Return the (X, Y) coordinate for the center point of the cell that contains the specified text.  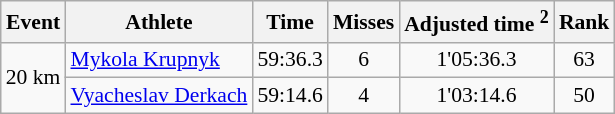
1'05:36.3 (476, 60)
Vyacheslav Derkach (158, 96)
Adjusted time 2 (476, 22)
Misses (364, 22)
Event (34, 22)
50 (584, 96)
4 (364, 96)
1'03:14.6 (476, 96)
59:14.6 (290, 96)
59:36.3 (290, 60)
6 (364, 60)
Rank (584, 22)
Time (290, 22)
20 km (34, 78)
63 (584, 60)
Mykola Krupnyk (158, 60)
Athlete (158, 22)
